Scan for the cell matching the given text and deliver its (x, y) coordinate at center. 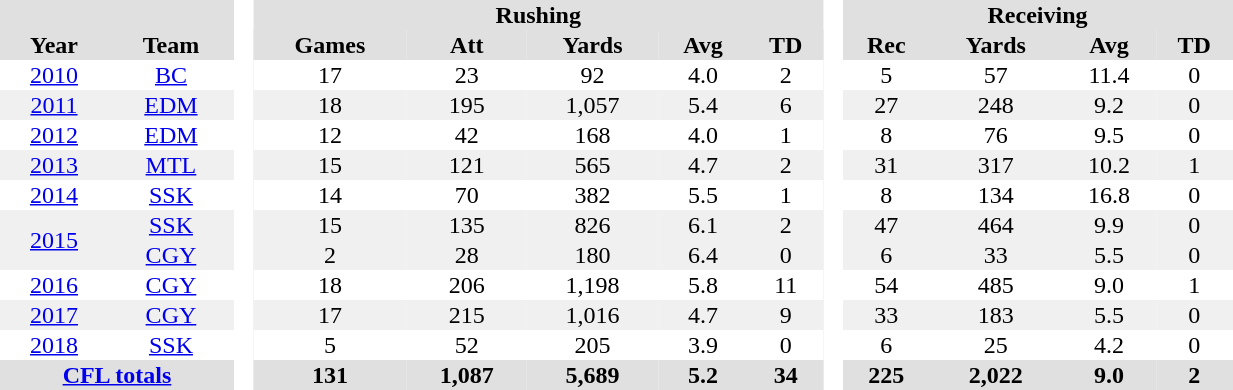
134 (996, 195)
9.9 (1109, 225)
2010 (54, 75)
28 (466, 255)
Year (54, 45)
1,016 (592, 315)
215 (466, 315)
225 (886, 375)
25 (996, 345)
2015 (54, 240)
2013 (54, 165)
2011 (54, 105)
70 (466, 195)
248 (996, 105)
10.2 (1109, 165)
2,022 (996, 375)
Receiving (1038, 15)
Team (171, 45)
5.8 (702, 285)
76 (996, 135)
9 (786, 315)
16.8 (1109, 195)
382 (592, 195)
Rushing (538, 15)
464 (996, 225)
1,057 (592, 105)
Rec (886, 45)
92 (592, 75)
47 (886, 225)
131 (330, 375)
23 (466, 75)
2017 (54, 315)
2014 (54, 195)
57 (996, 75)
135 (466, 225)
2018 (54, 345)
180 (592, 255)
BC (171, 75)
9.5 (1109, 135)
1,087 (466, 375)
2012 (54, 135)
52 (466, 345)
1,198 (592, 285)
2016 (54, 285)
6.4 (702, 255)
6.1 (702, 225)
485 (996, 285)
12 (330, 135)
54 (886, 285)
317 (996, 165)
121 (466, 165)
14 (330, 195)
11.4 (1109, 75)
4.2 (1109, 345)
826 (592, 225)
5.4 (702, 105)
31 (886, 165)
42 (466, 135)
205 (592, 345)
5.2 (702, 375)
3.9 (702, 345)
34 (786, 375)
565 (592, 165)
168 (592, 135)
Att (466, 45)
Games (330, 45)
27 (886, 105)
CFL totals (117, 375)
5,689 (592, 375)
9.2 (1109, 105)
195 (466, 105)
11 (786, 285)
183 (996, 315)
MTL (171, 165)
206 (466, 285)
